For the text-containing cell, return its midpoint in [X, Y] coordinate format. 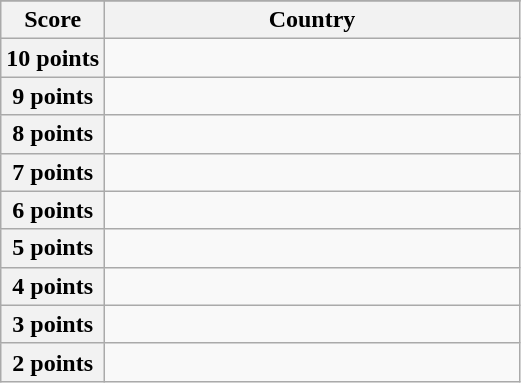
2 points [53, 362]
5 points [53, 248]
6 points [53, 210]
10 points [53, 58]
Score [53, 20]
7 points [53, 172]
Country [312, 20]
9 points [53, 96]
3 points [53, 324]
8 points [53, 134]
4 points [53, 286]
